Extract the [x, y] coordinate from the center of the cell holding the provided text.  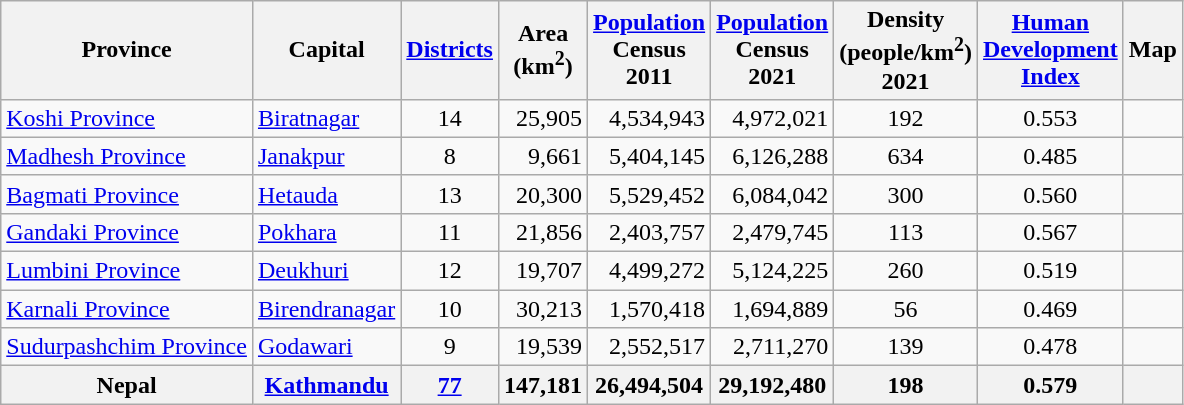
0.519 [1050, 271]
4,499,272 [650, 271]
10 [450, 309]
0.553 [1050, 118]
77 [450, 385]
PopulationCensus2011 [650, 50]
1,570,418 [650, 309]
20,300 [542, 194]
113 [906, 232]
0.579 [1050, 385]
Gandaki Province [127, 232]
HumanDevelopmentIndex [1050, 50]
Map [1152, 50]
6,084,042 [772, 194]
Districts [450, 50]
139 [906, 347]
5,529,452 [650, 194]
4,972,021 [772, 118]
Biratnagar [326, 118]
0.485 [1050, 156]
Pokhara [326, 232]
Madhesh Province [127, 156]
Deukhuri [326, 271]
30,213 [542, 309]
2,403,757 [650, 232]
56 [906, 309]
300 [906, 194]
192 [906, 118]
PopulationCensus2021 [772, 50]
5,404,145 [650, 156]
Karnali Province [127, 309]
6,126,288 [772, 156]
19,539 [542, 347]
260 [906, 271]
13 [450, 194]
25,905 [542, 118]
19,707 [542, 271]
198 [906, 385]
12 [450, 271]
Hetauda [326, 194]
Birendranagar [326, 309]
9,661 [542, 156]
Nepal [127, 385]
5,124,225 [772, 271]
634 [906, 156]
147,181 [542, 385]
8 [450, 156]
0.478 [1050, 347]
2,479,745 [772, 232]
Lumbini Province [127, 271]
0.469 [1050, 309]
Kathmandu [326, 385]
Sudurpashchim Province [127, 347]
0.567 [1050, 232]
14 [450, 118]
11 [450, 232]
Capital [326, 50]
2,552,517 [650, 347]
0.560 [1050, 194]
Godawari [326, 347]
4,534,943 [650, 118]
2,711,270 [772, 347]
1,694,889 [772, 309]
26,494,504 [650, 385]
Density(people/km2)2021 [906, 50]
21,856 [542, 232]
Janakpur [326, 156]
Bagmati Province [127, 194]
Koshi Province [127, 118]
9 [450, 347]
Area(km2) [542, 50]
Province [127, 50]
29,192,480 [772, 385]
